Pinpoint the cell where the given text exists, returning its [X, Y] midpoint coordinate. 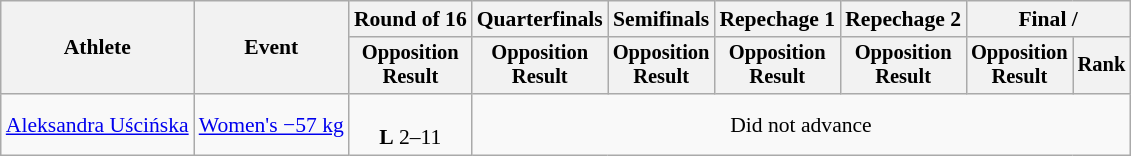
Repechage 2 [903, 19]
Women's −57 kg [272, 124]
Event [272, 48]
Rank [1102, 66]
Athlete [98, 48]
Final / [1048, 19]
Aleksandra Uścińska [98, 124]
Repechage 1 [777, 19]
L 2–11 [410, 124]
Did not advance [801, 124]
Quarterfinals [540, 19]
Round of 16 [410, 19]
Semifinals [662, 19]
